Provide the (X, Y) coordinate of the cell's center where the given text is located.  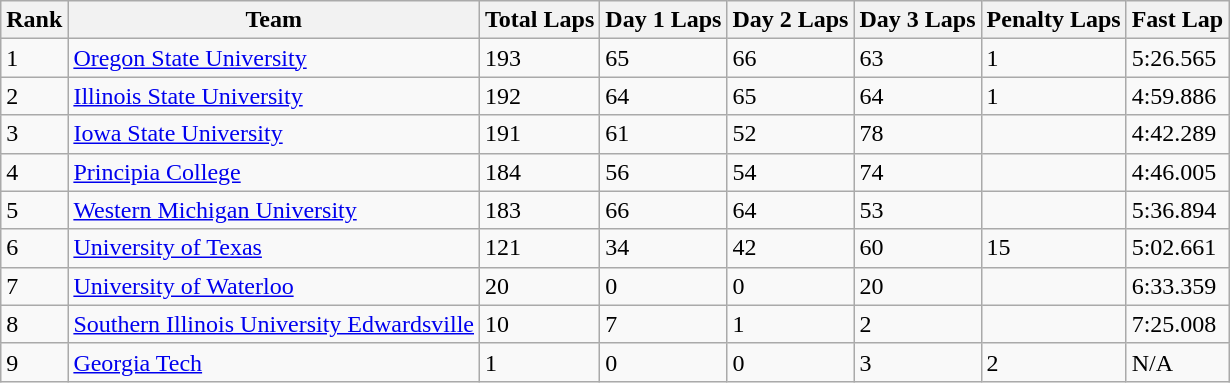
61 (664, 134)
6 (34, 248)
9 (34, 362)
Rank (34, 20)
Georgia Tech (274, 362)
78 (918, 134)
Illinois State University (274, 96)
4:42.289 (1177, 134)
N/A (1177, 362)
Day 3 Laps (918, 20)
Day 2 Laps (790, 20)
Total Laps (540, 20)
4 (34, 172)
56 (664, 172)
10 (540, 324)
Oregon State University (274, 58)
University of Waterloo (274, 286)
193 (540, 58)
Fast Lap (1177, 20)
5:02.661 (1177, 248)
5:26.565 (1177, 58)
Southern Illinois University Edwardsville (274, 324)
42 (790, 248)
Iowa State University (274, 134)
63 (918, 58)
53 (918, 210)
183 (540, 210)
6:33.359 (1177, 286)
191 (540, 134)
8 (34, 324)
5:36.894 (1177, 210)
121 (540, 248)
54 (790, 172)
University of Texas (274, 248)
52 (790, 134)
4:46.005 (1177, 172)
74 (918, 172)
192 (540, 96)
34 (664, 248)
5 (34, 210)
Principia College (274, 172)
Team (274, 20)
Penalty Laps (1054, 20)
184 (540, 172)
4:59.886 (1177, 96)
15 (1054, 248)
Western Michigan University (274, 210)
Day 1 Laps (664, 20)
7:25.008 (1177, 324)
60 (918, 248)
